Capture the cell that displays the provided text and extract its (x, y) central coordinate. 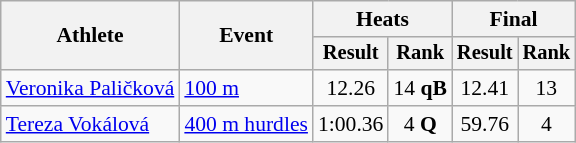
Event (246, 36)
1:00.36 (350, 124)
4 (547, 124)
13 (547, 88)
400 m hurdles (246, 124)
Final (514, 19)
14 qB (420, 88)
100 m (246, 88)
12.26 (350, 88)
Tereza Vokálová (90, 124)
12.41 (485, 88)
Veronika Paličková (90, 88)
59.76 (485, 124)
Heats (382, 19)
Athlete (90, 36)
4 Q (420, 124)
